Determine the (x, y) coordinate at the center of the cell enclosing the given text.  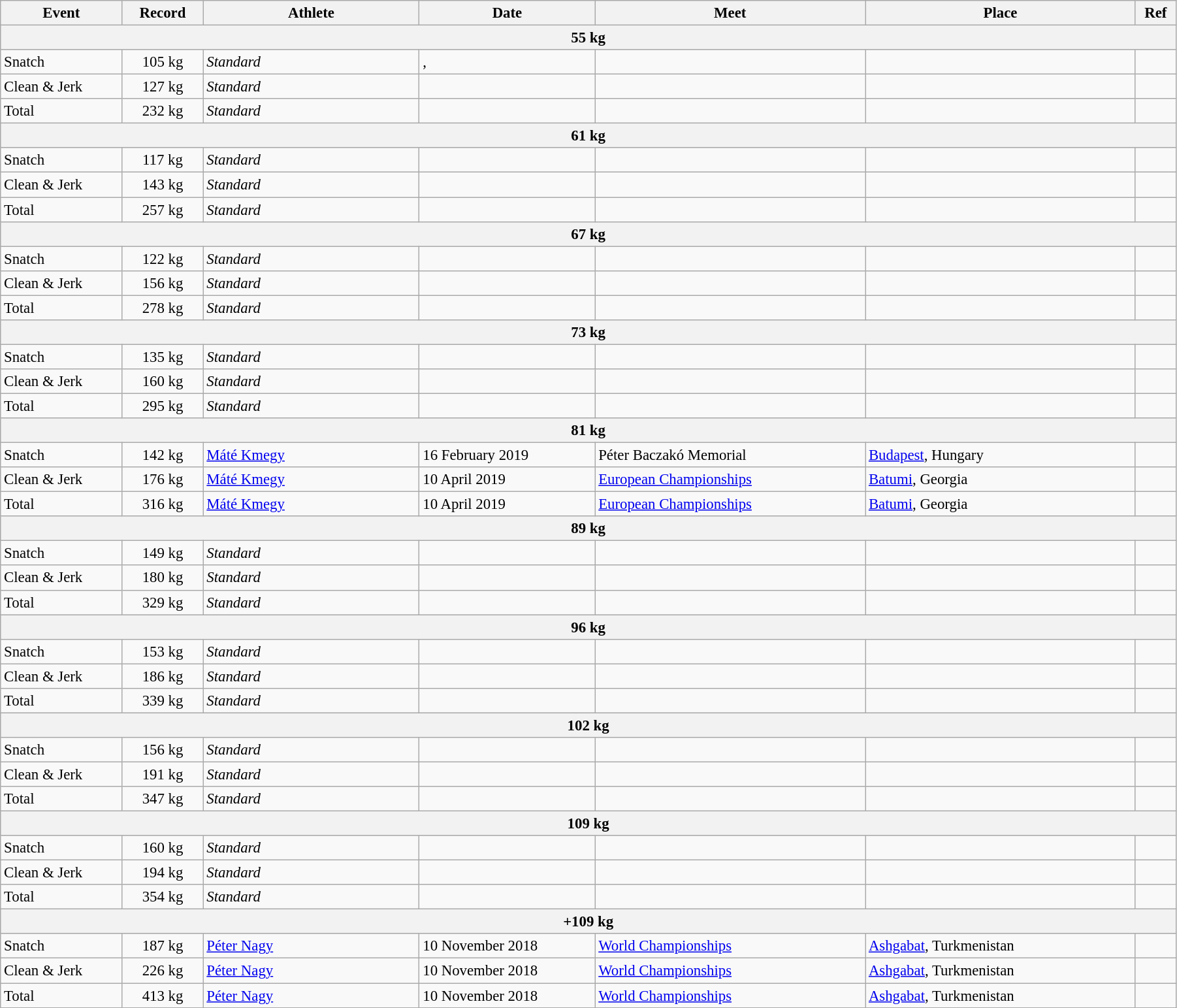
413 kg (163, 996)
102 kg (588, 725)
81 kg (588, 431)
295 kg (163, 406)
73 kg (588, 333)
316 kg (163, 504)
55 kg (588, 38)
16 February 2019 (507, 455)
122 kg (163, 259)
Meet (730, 13)
Budapest, Hungary (1001, 455)
278 kg (163, 308)
105 kg (163, 62)
Date (507, 13)
153 kg (163, 651)
Place (1001, 13)
143 kg (163, 185)
186 kg (163, 676)
+109 kg (588, 922)
191 kg (163, 774)
339 kg (163, 701)
354 kg (163, 897)
Péter Baczakó Memorial (730, 455)
67 kg (588, 234)
, (507, 62)
Record (163, 13)
257 kg (163, 210)
149 kg (163, 553)
Event (61, 13)
89 kg (588, 528)
117 kg (163, 160)
61 kg (588, 136)
Ref (1155, 13)
135 kg (163, 357)
187 kg (163, 947)
347 kg (163, 799)
96 kg (588, 627)
329 kg (163, 602)
Athlete (311, 13)
127 kg (163, 87)
180 kg (163, 578)
176 kg (163, 480)
142 kg (163, 455)
194 kg (163, 873)
226 kg (163, 971)
109 kg (588, 824)
232 kg (163, 111)
